From the cell containing the given text, extract its center point as [x, y] coordinate. 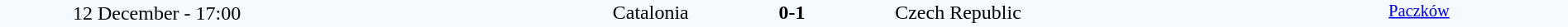
Catalonia [501, 12]
12 December - 17:00 [157, 13]
Czech Republic [1082, 12]
Paczków [1419, 13]
0-1 [791, 12]
